Capture the cell that displays the provided text and extract its [X, Y] central coordinate. 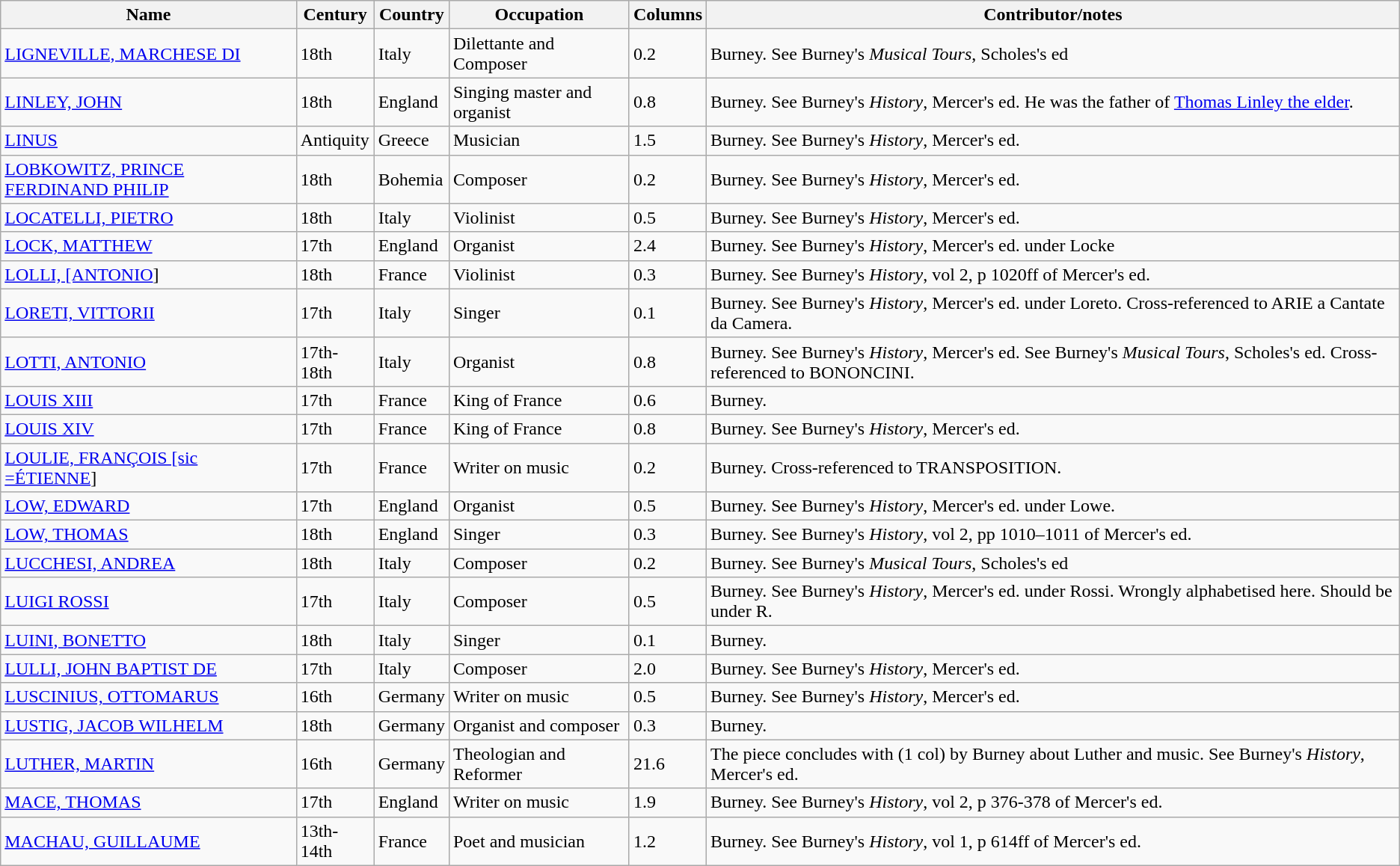
Burney. See Burney's History, Mercer's ed. See Burney's Musical Tours, Scholes's ed. Cross-referenced to BONONCINI. [1053, 362]
LOW, THOMAS [148, 535]
LOBKOWITZ, PRINCE FERDINAND PHILIP [148, 179]
Musician [538, 141]
Poet and musician [538, 841]
17th-18th [335, 362]
Occupation [538, 15]
LINUS [148, 141]
LULLI, JOHN BAPTIST DE [148, 669]
Century [335, 15]
Columns [667, 15]
Bohemia [411, 179]
Burney. See Burney's History, vol 2, p 1020ff of Mercer's ed. [1053, 274]
Name [148, 15]
Burney. See Burney's History, Mercer's ed. under Lowe. [1053, 506]
1.5 [667, 141]
LUCCHESI, ANDREA [148, 563]
LOUIS XIII [148, 400]
Burney. See Burney's History, vol 2, p 376-378 of Mercer's ed. [1053, 802]
13th-14th [335, 841]
LIGNEVILLE, MARCHESE DI [148, 54]
LOULIE, FRANÇOIS [sic =ÉTIENNE] [148, 467]
2.0 [667, 669]
LUSTIG, JACOB WILHELM [148, 725]
The piece concludes with (1 col) by Burney about Luther and music. See Burney's History, Mercer's ed. [1053, 764]
1.9 [667, 802]
LUIGI ROSSI [148, 601]
Burney. See Burney's History, Mercer's ed. under Loreto. Cross-referenced to ARIE a Cantate da Camera. [1053, 313]
Country [411, 15]
Burney. See Burney's History, Mercer's ed. under Locke [1053, 246]
LUTHER, MARTIN [148, 764]
Burney. See Burney's History, vol 1, p 614ff of Mercer's ed. [1053, 841]
MACHAU, GUILLAUME [148, 841]
2.4 [667, 246]
Antiquity [335, 141]
LORETI, VITTORII [148, 313]
Dilettante and Composer [538, 54]
Contributor/notes [1053, 15]
0.6 [667, 400]
LOTTI, ANTONIO [148, 362]
LOCK, MATTHEW [148, 246]
LOCATELLI, PIETRO [148, 218]
LUSCINIUS, OTTOMARUS [148, 697]
Singing master and organist [538, 102]
LOLLI, [ANTONIO] [148, 274]
LUINI, BONETTO [148, 640]
Burney. See Burney's History, Mercer's ed. He was the father of Thomas Linley the elder. [1053, 102]
LINLEY, JOHN [148, 102]
LOW, EDWARD [148, 506]
Organist and composer [538, 725]
21.6 [667, 764]
1.2 [667, 841]
LOUIS XIV [148, 429]
Theologian and Reformer [538, 764]
Greece [411, 141]
Burney. Cross-referenced to TRANSPOSITION. [1053, 467]
MACE, THOMAS [148, 802]
Burney. See Burney's History, vol 2, pp 1010–1011 of Mercer's ed. [1053, 535]
Burney. See Burney's History, Mercer's ed. under Rossi. Wrongly alphabetised here. Should be under R. [1053, 601]
